Provide the (x, y) coordinate of the cell's center where the given text is located.  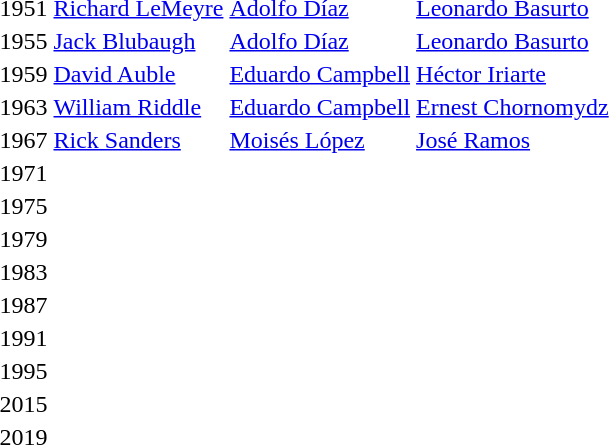
Jack Blubaugh (138, 41)
Rick Sanders (138, 140)
David Auble (138, 74)
Moisés López (320, 140)
Adolfo Díaz (320, 41)
William Riddle (138, 107)
